Scan for the cell matching the given text and deliver its [X, Y] coordinate at center. 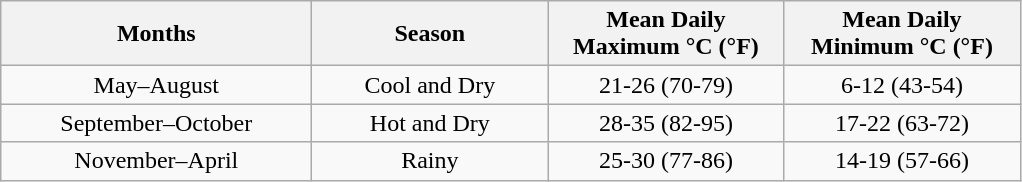
November–April [156, 161]
Cool and Dry [430, 85]
14-19 (57-66) [902, 161]
September–October [156, 123]
28-35 (82-95) [666, 123]
17-22 (63-72) [902, 123]
6-12 (43-54) [902, 85]
Mean Daily Minimum °C (°F) [902, 34]
May–August [156, 85]
Months [156, 34]
Season [430, 34]
25-30 (77-86) [666, 161]
Mean Daily Maximum °C (°F) [666, 34]
21-26 (70-79) [666, 85]
Hot and Dry [430, 123]
Rainy [430, 161]
